Scan for the cell matching the given text and deliver its [x, y] coordinate at center. 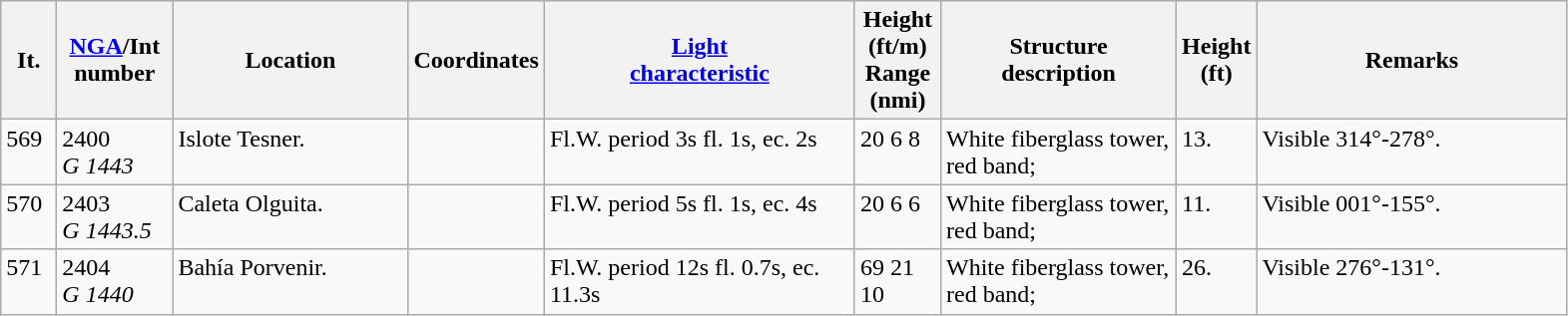
13. [1217, 152]
Bahía Porvenir. [290, 281]
2400G 1443 [115, 152]
Structuredescription [1058, 60]
570 [29, 217]
Visible 001°-155°. [1411, 217]
26. [1217, 281]
571 [29, 281]
NGA/Intnumber [115, 60]
20 6 8 [897, 152]
569 [29, 152]
20 6 6 [897, 217]
Fl.W. period 12s fl. 0.7s, ec. 11.3s [699, 281]
Fl.W. period 3s fl. 1s, ec. 2s [699, 152]
11. [1217, 217]
It. [29, 60]
Height (ft/m)Range (nmi) [897, 60]
Fl.W. period 5s fl. 1s, ec. 4s [699, 217]
2404G 1440 [115, 281]
Visible 276°-131°. [1411, 281]
69 21 10 [897, 281]
Coordinates [476, 60]
Lightcharacteristic [699, 60]
Location [290, 60]
Remarks [1411, 60]
Visible 314°-278°. [1411, 152]
Caleta Olguita. [290, 217]
Islote Tesner. [290, 152]
Height (ft) [1217, 60]
2403G 1443.5 [115, 217]
